Return (x, y) of the center of cell containing provided text 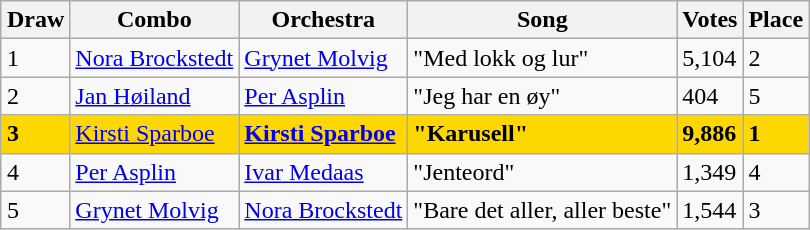
Song (542, 20)
1,349 (710, 172)
"Med lokk og lur" (542, 58)
5,104 (710, 58)
Jan Høiland (154, 96)
"Karusell" (542, 134)
Orchestra (324, 20)
"Jeg har en øy" (542, 96)
9,886 (710, 134)
"Bare det aller, aller beste" (542, 210)
1,544 (710, 210)
Ivar Medaas (324, 172)
Combo (154, 20)
Place (776, 20)
Draw (35, 20)
"Jenteord" (542, 172)
404 (710, 96)
Votes (710, 20)
